Determine the [X, Y] coordinate at the center of the cell enclosing the given text.  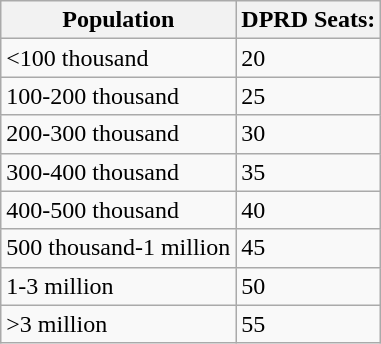
20 [308, 58]
40 [308, 210]
1-3 million [118, 286]
200-300 thousand [118, 134]
300-400 thousand [118, 172]
45 [308, 248]
50 [308, 286]
500 thousand-1 million [118, 248]
100-200 thousand [118, 96]
Population [118, 20]
30 [308, 134]
25 [308, 96]
<100 thousand [118, 58]
>3 million [118, 324]
400-500 thousand [118, 210]
55 [308, 324]
35 [308, 172]
DPRD Seats: [308, 20]
